Search for the cell housing the specified text and yield its (x, y) center coordinate. 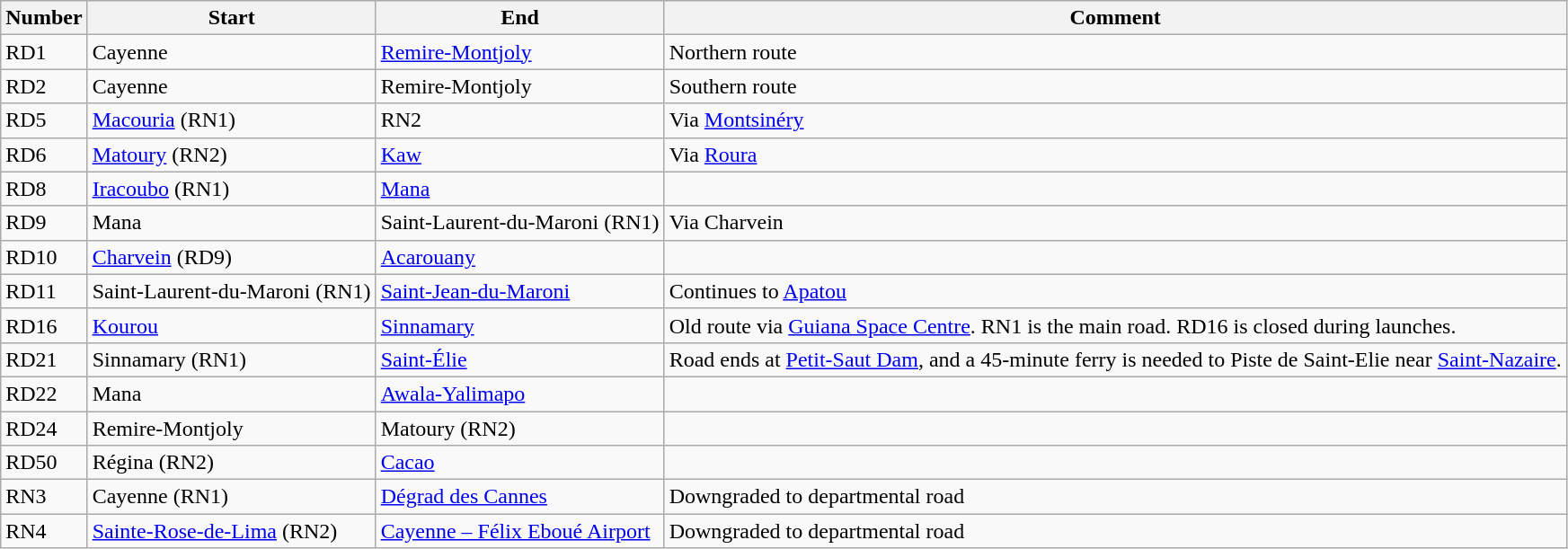
Kaw (519, 155)
Sinnamary (RN1) (232, 359)
Sinnamary (519, 325)
RD6 (44, 155)
Dégrad des Cannes (519, 497)
Start (232, 18)
Cayenne (RN1) (232, 497)
Cacao (519, 463)
Acarouany (519, 257)
Comment (1115, 18)
Road ends at Petit-Saut Dam, and a 45-minute ferry is needed to Piste de Saint-Elie near Saint-Nazaire. (1115, 359)
Charvein (RD9) (232, 257)
Via Montsinéry (1115, 120)
Northern route (1115, 52)
RD1 (44, 52)
RD9 (44, 223)
RD11 (44, 291)
Saint-Jean-du-Maroni (519, 291)
Cayenne – Félix Eboué Airport (519, 531)
RD16 (44, 325)
Southern route (1115, 86)
RD8 (44, 189)
RD5 (44, 120)
Via Charvein (1115, 223)
RD2 (44, 86)
RN4 (44, 531)
Continues to Apatou (1115, 291)
RD50 (44, 463)
Sainte-Rose-de-Lima (RN2) (232, 531)
Via Roura (1115, 155)
RN3 (44, 497)
Régina (RN2) (232, 463)
RD10 (44, 257)
End (519, 18)
Macouria (RN1) (232, 120)
Iracoubo (RN1) (232, 189)
RD22 (44, 394)
RN2 (519, 120)
Kourou (232, 325)
Old route via Guiana Space Centre. RN1 is the main road. RD16 is closed during launches. (1115, 325)
Awala-Yalimapo (519, 394)
Saint-Élie (519, 359)
RD24 (44, 429)
RD21 (44, 359)
Number (44, 18)
